Locate the cell with the specified text and output its (X, Y) center coordinate. 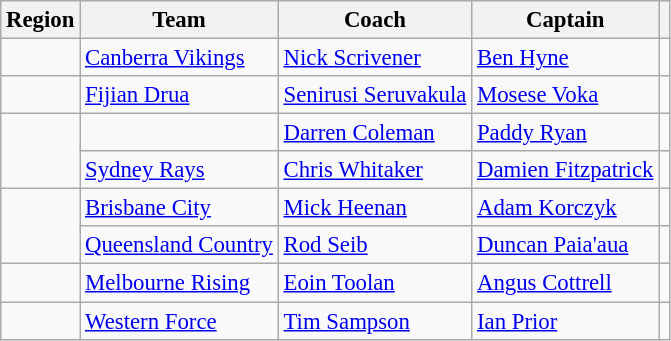
Darren Coleman (374, 133)
Duncan Paia'aua (566, 245)
Melbourne Rising (180, 283)
Chris Whitaker (374, 170)
Paddy Ryan (566, 133)
Senirusi Seruvakula (374, 95)
Eoin Toolan (374, 283)
Adam Korczyk (566, 208)
Team (180, 20)
Rod Seib (374, 245)
Canberra Vikings (180, 58)
Nick Scrivener (374, 58)
Queensland Country (180, 245)
Coach (374, 20)
Damien Fitzpatrick (566, 170)
Region (40, 20)
Brisbane City (180, 208)
Tim Sampson (374, 321)
Ben Hyne (566, 58)
Captain (566, 20)
Mosese Voka (566, 95)
Western Force (180, 321)
Ian Prior (566, 321)
Angus Cottrell (566, 283)
Sydney Rays (180, 170)
Mick Heenan (374, 208)
Fijian Drua (180, 95)
